Extract the (x, y) coordinate from the center of the cell holding the provided text.  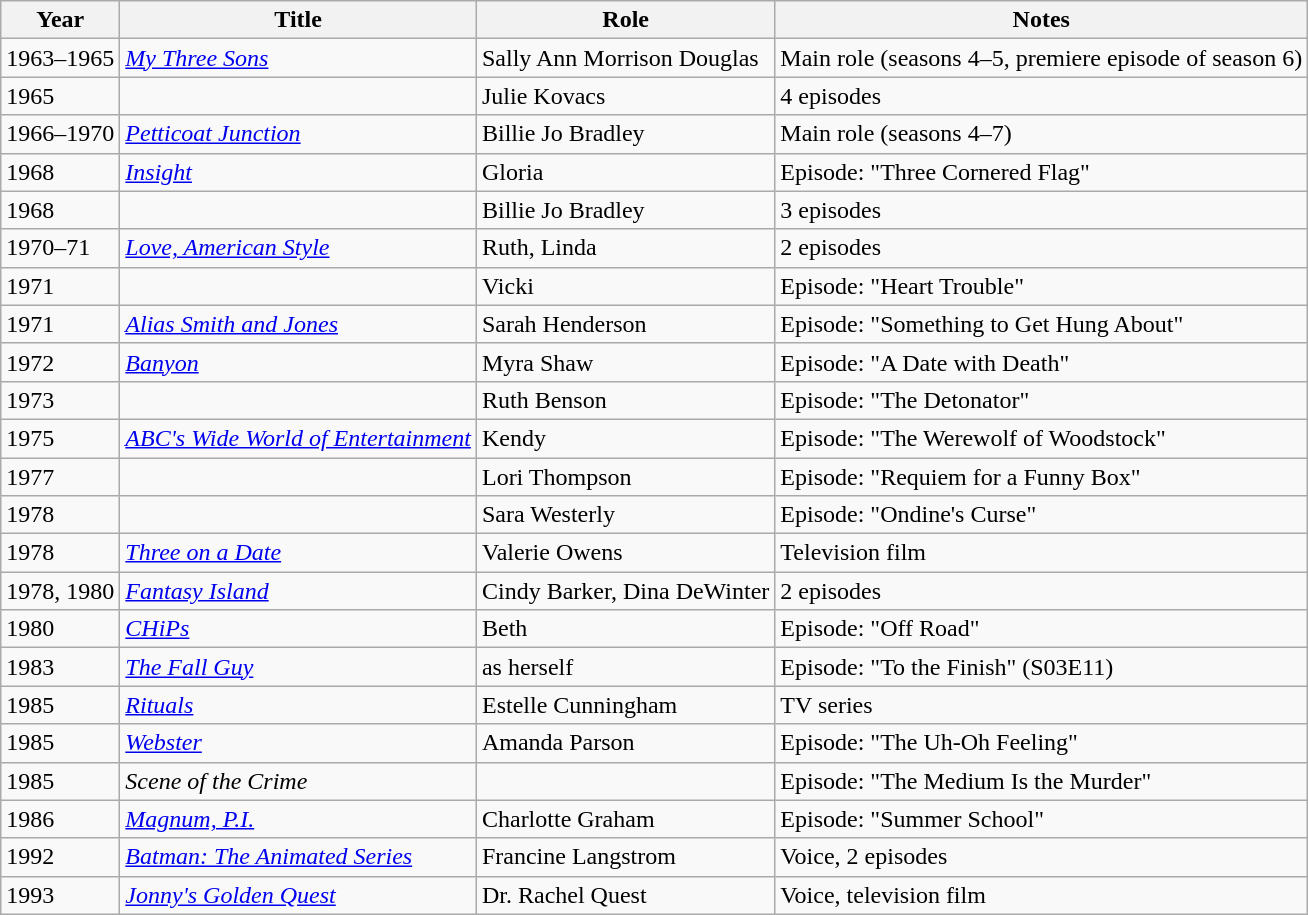
Role (625, 20)
4 episodes (1042, 96)
Batman: The Animated Series (298, 857)
1986 (60, 819)
CHiPs (298, 629)
Francine Langstrom (625, 857)
ABC's Wide World of Entertainment (298, 438)
Jonny's Golden Quest (298, 895)
1980 (60, 629)
Year (60, 20)
Dr. Rachel Quest (625, 895)
Love, American Style (298, 248)
Voice, television film (1042, 895)
Sara Westerly (625, 515)
Sarah Henderson (625, 324)
1963–1965 (60, 58)
Ruth, Linda (625, 248)
Rituals (298, 705)
Main role (seasons 4–7) (1042, 134)
Episode: "The Medium Is the Murder" (1042, 781)
1972 (60, 362)
Kendy (625, 438)
My Three Sons (298, 58)
1983 (60, 667)
Julie Kovacs (625, 96)
Episode: "Requiem for a Funny Box" (1042, 477)
Title (298, 20)
Episode: "The Werewolf of Woodstock" (1042, 438)
Vicki (625, 286)
Three on a Date (298, 553)
Episode: "Heart Trouble" (1042, 286)
Episode: "Ondine's Curse" (1042, 515)
Episode: "The Uh-Oh Feeling" (1042, 743)
Beth (625, 629)
Scene of the Crime (298, 781)
Gloria (625, 172)
Petticoat Junction (298, 134)
Amanda Parson (625, 743)
Valerie Owens (625, 553)
Episode: "A Date with Death" (1042, 362)
Webster (298, 743)
1992 (60, 857)
Charlotte Graham (625, 819)
Fantasy Island (298, 591)
Episode: "Summer School" (1042, 819)
as herself (625, 667)
Sally Ann Morrison Douglas (625, 58)
Main role (seasons 4–5, premiere episode of season 6) (1042, 58)
1975 (60, 438)
Estelle Cunningham (625, 705)
Alias Smith and Jones (298, 324)
1977 (60, 477)
1970–71 (60, 248)
Voice, 2 episodes (1042, 857)
Episode: "The Detonator" (1042, 400)
3 episodes (1042, 210)
Ruth Benson (625, 400)
Cindy Barker, Dina DeWinter (625, 591)
1993 (60, 895)
Episode: "To the Finish" (S03E11) (1042, 667)
Myra Shaw (625, 362)
Episode: "Something to Get Hung About" (1042, 324)
Television film (1042, 553)
Banyon (298, 362)
TV series (1042, 705)
1965 (60, 96)
The Fall Guy (298, 667)
Magnum, P.I. (298, 819)
1966–1970 (60, 134)
Insight (298, 172)
1973 (60, 400)
Notes (1042, 20)
Episode: "Off Road" (1042, 629)
Episode: "Three Cornered Flag" (1042, 172)
1978, 1980 (60, 591)
Lori Thompson (625, 477)
